Extract the [x, y] coordinate from the center of the cell holding the provided text.  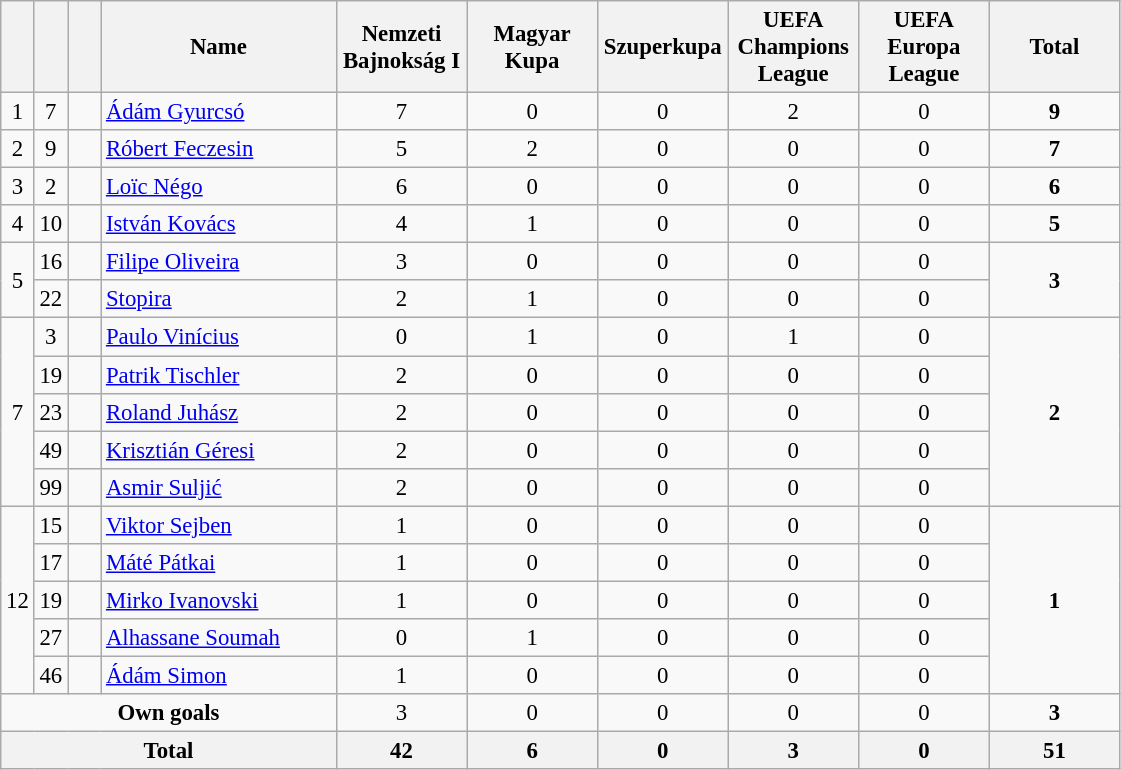
Máté Pátkai [219, 563]
Paulo Vinícius [219, 337]
17 [50, 563]
Asmir Suljić [219, 487]
Name [219, 47]
Ádám Simon [219, 675]
99 [50, 487]
Patrik Tischler [219, 375]
Magyar Kupa [532, 47]
Szuperkupa [662, 47]
Mirko Ivanovski [219, 600]
16 [50, 262]
10 [50, 224]
12 [18, 600]
42 [402, 751]
49 [50, 450]
22 [50, 299]
Filipe Oliveira [219, 262]
Krisztián Géresi [219, 450]
51 [1054, 751]
Nemzeti Bajnokság I [402, 47]
46 [50, 675]
Alhassane Soumah [219, 638]
Roland Juhász [219, 412]
Own goals [168, 713]
Róbert Feczesin [219, 149]
István Kovács [219, 224]
Ádám Gyurcsó [219, 112]
27 [50, 638]
UEFA Champions League [794, 47]
UEFA Europa League [924, 47]
23 [50, 412]
Viktor Sejben [219, 525]
Stopira [219, 299]
15 [50, 525]
Loïc Négo [219, 187]
